Output the [X, Y] coordinate of the center of the cell containing the given text.  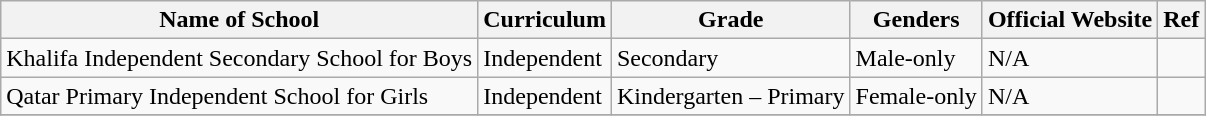
Curriculum [545, 20]
Khalifa Independent Secondary School for Boys [240, 58]
Name of School [240, 20]
Genders [916, 20]
Female-only [916, 96]
Grade [730, 20]
Male-only [916, 58]
Ref [1182, 20]
Kindergarten – Primary [730, 96]
Secondary [730, 58]
Official Website [1070, 20]
Qatar Primary Independent School for Girls [240, 96]
